Determine the [X, Y] coordinate at the center of the cell enclosing the given text.  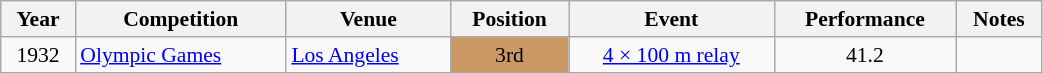
Position [509, 19]
Year [38, 19]
Notes [999, 19]
Los Angeles [368, 55]
Olympic Games [180, 55]
Venue [368, 19]
4 × 100 m relay [672, 55]
Event [672, 19]
Performance [865, 19]
1932 [38, 55]
Competition [180, 19]
3rd [509, 55]
41.2 [865, 55]
